Provide the (x, y) coordinate of the cell's center where the given text is located.  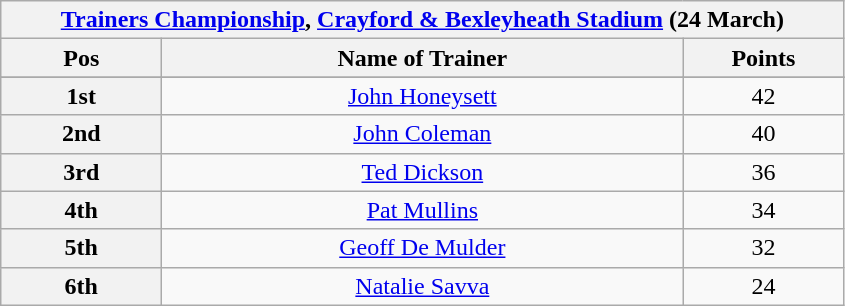
6th (82, 286)
Natalie Savva (422, 286)
4th (82, 210)
Ted Dickson (422, 172)
2nd (82, 134)
1st (82, 96)
John Honeysett (422, 96)
36 (764, 172)
Pos (82, 58)
3rd (82, 172)
40 (764, 134)
Points (764, 58)
Pat Mullins (422, 210)
5th (82, 248)
34 (764, 210)
Name of Trainer (422, 58)
42 (764, 96)
24 (764, 286)
John Coleman (422, 134)
Geoff De Mulder (422, 248)
Trainers Championship, Crayford & Bexleyheath Stadium (24 March) (422, 20)
32 (764, 248)
